Return the [x, y] coordinate for the center point of the cell that contains the specified text.  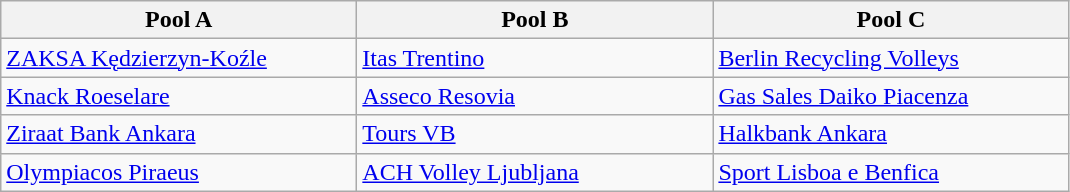
Gas Sales Daiko Piacenza [891, 96]
Pool C [891, 20]
Ziraat Bank Ankara [179, 134]
Pool A [179, 20]
Asseco Resovia [535, 96]
ZAKSA Kędzierzyn-Koźle [179, 58]
Tours VB [535, 134]
Berlin Recycling Volleys [891, 58]
Itas Trentino [535, 58]
Knack Roeselare [179, 96]
Sport Lisboa e Benfica [891, 172]
ACH Volley Ljubljana [535, 172]
Halkbank Ankara [891, 134]
Olympiacos Piraeus [179, 172]
Pool B [535, 20]
